Detect which cell encompasses the target text, then output its (X, Y) center coordinate. 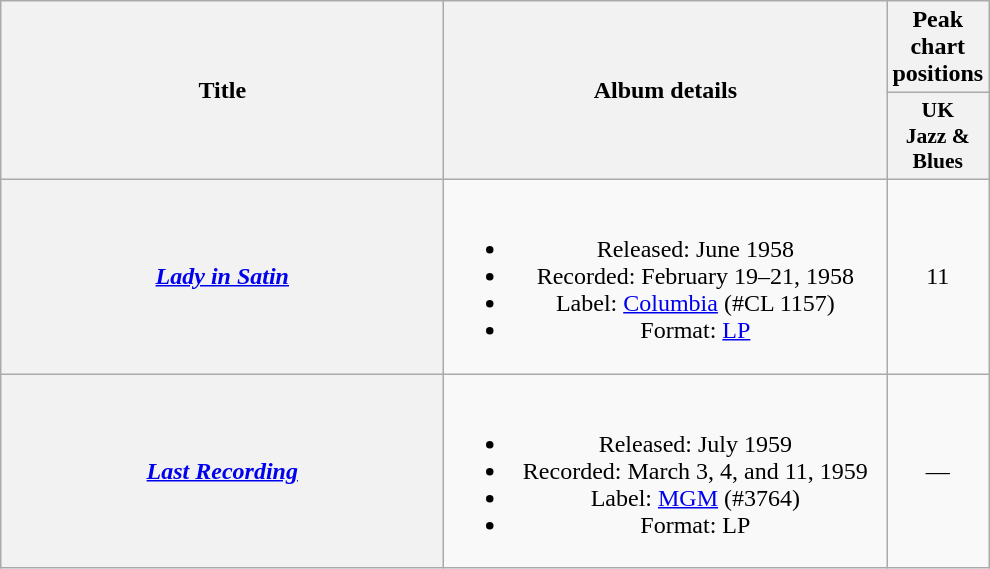
UKJazz & Blues (938, 136)
Title (222, 90)
11 (938, 276)
Lady in Satin (222, 276)
Released: July 1959Recorded: March 3, 4, and 11, 1959Label: MGM (#3764)Format: LP (666, 471)
Peak chart positions (938, 47)
— (938, 471)
Last Recording (222, 471)
Album details (666, 90)
Released: June 1958Recorded: February 19–21, 1958Label: Columbia (#CL 1157)Format: LP (666, 276)
